Return the [x, y] coordinate for the center point of the cell that contains the specified text.  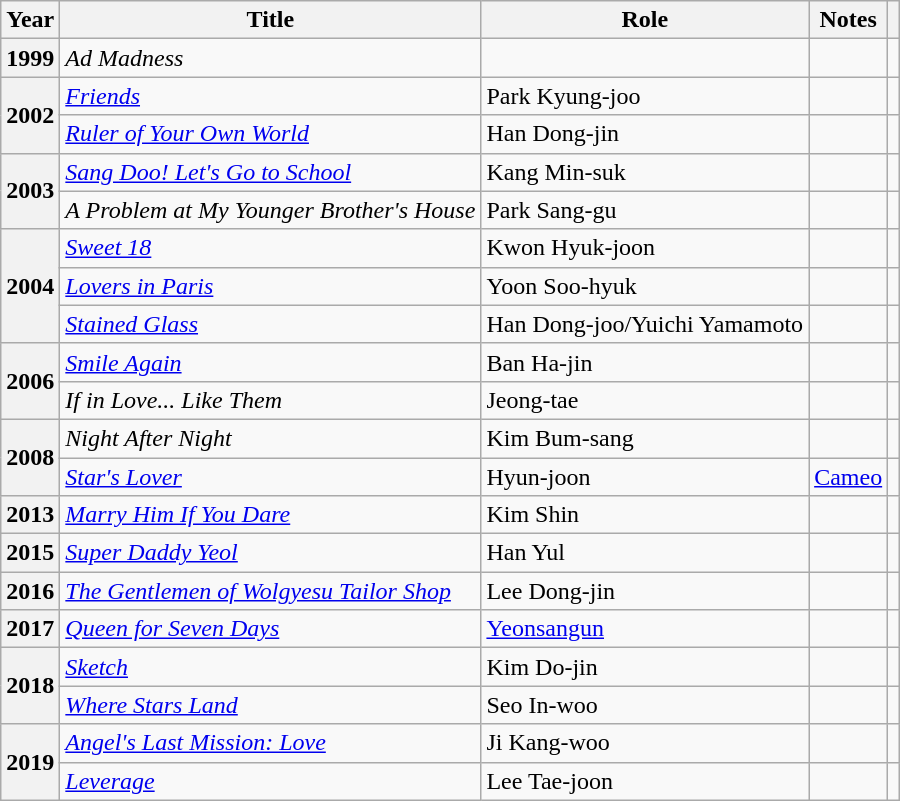
1999 [30, 58]
Cameo [848, 477]
Park Kyung-joo [645, 96]
Han Yul [645, 553]
Hyun-joon [645, 477]
Notes [848, 20]
Year [30, 20]
2008 [30, 457]
Marry Him If You Dare [270, 515]
Stained Glass [270, 324]
Kwon Hyuk-joon [645, 248]
Yoon Soo-hyuk [645, 286]
If in Love... Like Them [270, 400]
Jeong-tae [645, 400]
Leverage [270, 781]
Sketch [270, 667]
2017 [30, 629]
Night After Night [270, 438]
Title [270, 20]
2015 [30, 553]
Role [645, 20]
Kim Do-jin [645, 667]
Kim Bum-sang [645, 438]
Lee Tae-joon [645, 781]
Lee Dong-jin [645, 591]
A Problem at My Younger Brother's House [270, 210]
Where Stars Land [270, 705]
Seo In-woo [645, 705]
The Gentlemen of Wolgyesu Tailor Shop [270, 591]
2003 [30, 191]
Angel's Last Mission: Love [270, 743]
Park Sang-gu [645, 210]
2019 [30, 762]
Lovers in Paris [270, 286]
Sweet 18 [270, 248]
Friends [270, 96]
2013 [30, 515]
Sang Doo! Let's Go to School [270, 172]
Super Daddy Yeol [270, 553]
2002 [30, 115]
Ruler of Your Own World [270, 134]
2006 [30, 381]
Han Dong-jin [645, 134]
Ji Kang-woo [645, 743]
Yeonsangun [645, 629]
Ad Madness [270, 58]
2018 [30, 686]
Kim Shin [645, 515]
Queen for Seven Days [270, 629]
Ban Ha-jin [645, 362]
2004 [30, 286]
Kang Min-suk [645, 172]
Smile Again [270, 362]
Star's Lover [270, 477]
2016 [30, 591]
Han Dong-joo/Yuichi Yamamoto [645, 324]
